Capture the cell that displays the provided text and extract its (x, y) central coordinate. 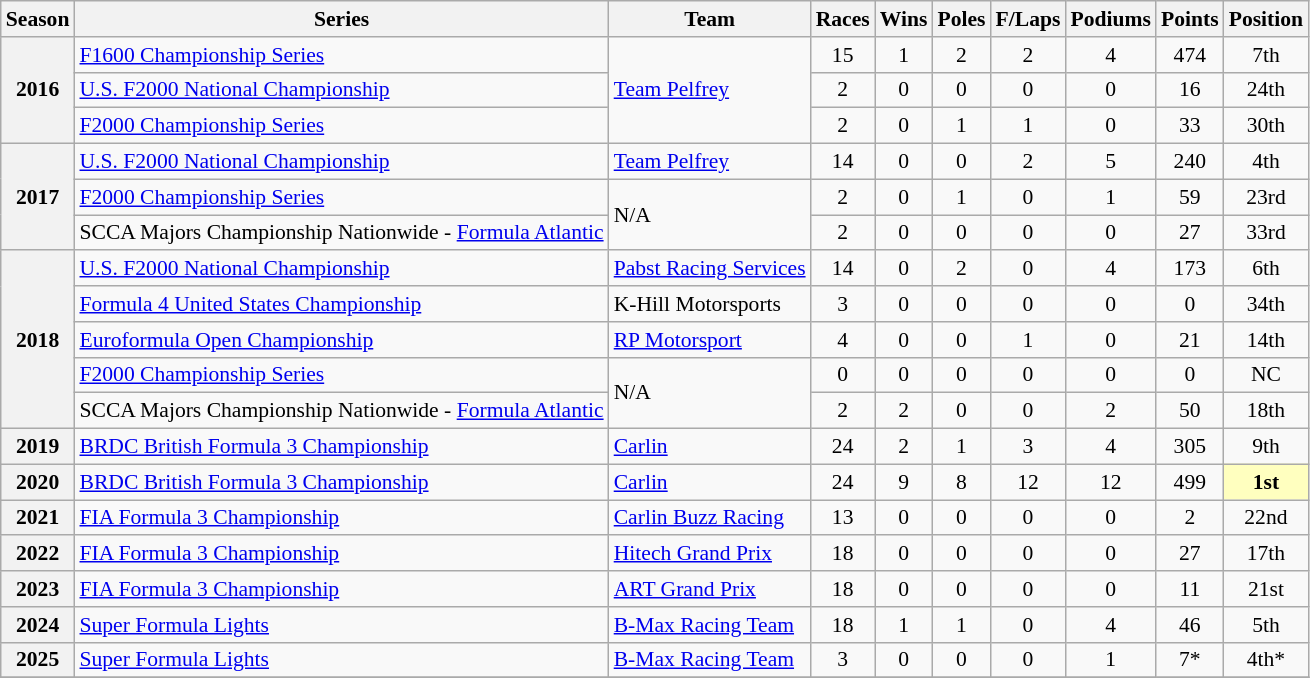
ART Grand Prix (710, 589)
14th (1266, 340)
Formula 4 United States Championship (341, 304)
11 (1190, 589)
59 (1190, 197)
Podiums (1110, 19)
23rd (1266, 197)
F/Laps (1028, 19)
F1600 Championship Series (341, 55)
Points (1190, 19)
16 (1190, 90)
2018 (38, 340)
305 (1190, 447)
33 (1190, 126)
9 (904, 482)
Races (843, 19)
21st (1266, 589)
2020 (38, 482)
30th (1266, 126)
1st (1266, 482)
13 (843, 518)
Position (1266, 19)
2024 (38, 625)
34th (1266, 304)
2017 (38, 198)
Team (710, 19)
5 (1110, 162)
Season (38, 19)
Euroformula Open Championship (341, 340)
4th* (1266, 660)
RP Motorsport (710, 340)
6th (1266, 269)
499 (1190, 482)
K-Hill Motorsports (710, 304)
2016 (38, 90)
9th (1266, 447)
46 (1190, 625)
2025 (38, 660)
240 (1190, 162)
5th (1266, 625)
7th (1266, 55)
Wins (904, 19)
173 (1190, 269)
8 (961, 482)
NC (1266, 375)
17th (1266, 554)
7* (1190, 660)
24th (1266, 90)
Carlin Buzz Racing (710, 518)
Poles (961, 19)
Hitech Grand Prix (710, 554)
2019 (38, 447)
474 (1190, 55)
2021 (38, 518)
18th (1266, 411)
4th (1266, 162)
2022 (38, 554)
21 (1190, 340)
Series (341, 19)
22nd (1266, 518)
50 (1190, 411)
33rd (1266, 233)
2023 (38, 589)
15 (843, 55)
Pabst Racing Services (710, 269)
